For the text-containing cell, return its midpoint in [x, y] coordinate format. 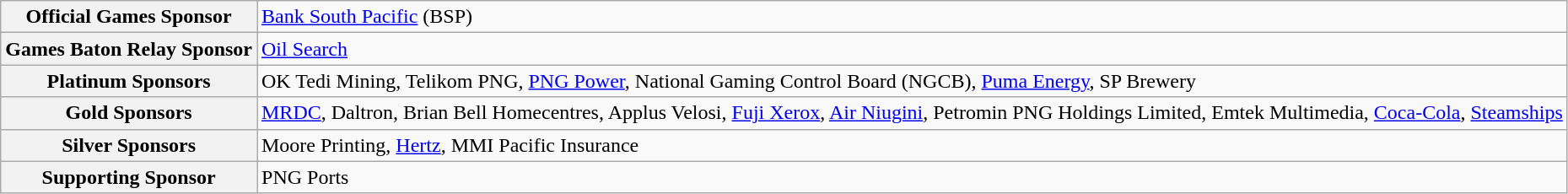
Oil Search [912, 49]
Games Baton Relay Sponsor [129, 49]
Official Games Sponsor [129, 17]
Gold Sponsors [129, 113]
Silver Sponsors [129, 145]
PNG Ports [912, 177]
Bank South Pacific (BSP) [912, 17]
Supporting Sponsor [129, 177]
MRDC, Daltron, Brian Bell Homecentres, Applus Velosi, Fuji Xerox, Air Niugini, Petromin PNG Holdings Limited, Emtek Multimedia, Coca-Cola, Steamships [912, 113]
Platinum Sponsors [129, 81]
Moore Printing, Hertz, MMI Pacific Insurance [912, 145]
OK Tedi Mining, Telikom PNG, PNG Power, National Gaming Control Board (NGCB), Puma Energy, SP Brewery [912, 81]
